Identify which cell holds the provided text, then report its (x, y) central coordinate. 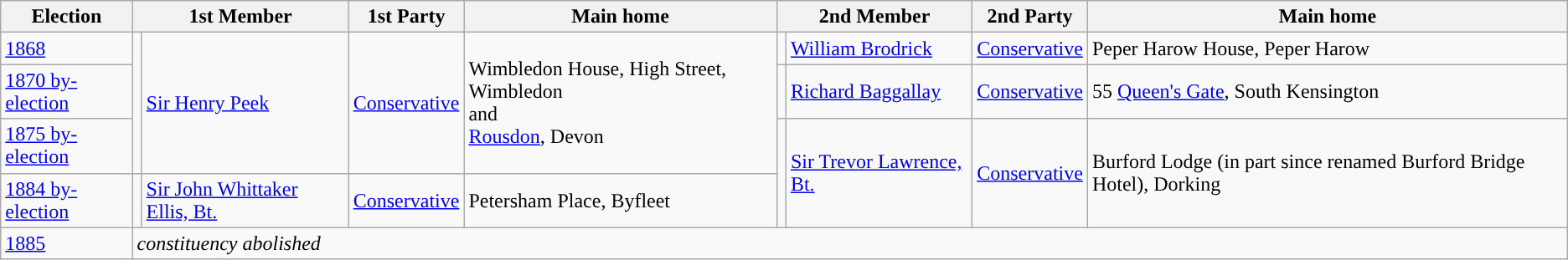
1885 (67, 243)
Burford Lodge (in part since renamed Burford Bridge Hotel), Dorking (1327, 173)
1875 by-election (67, 145)
1884 by-election (67, 201)
Wimbledon House, High Street, WimbledonandRousdon, Devon (620, 103)
2nd Member (874, 17)
William Brodrick (879, 48)
Election (67, 17)
Sir Henry Peek (245, 103)
Sir Trevor Lawrence, Bt. (879, 173)
Sir John Whittaker Ellis, Bt. (245, 201)
Petersham Place, Byfleet (620, 201)
1870 by-election (67, 92)
Peper Harow House, Peper Harow (1327, 48)
1st Party (406, 17)
1868 (67, 48)
1st Member (240, 17)
2nd Party (1030, 17)
55 Queen's Gate, South Kensington (1327, 92)
constituency abolished (849, 243)
Richard Baggallay (879, 92)
